Extract the (x, y) coordinate from the center of the cell holding the provided text.  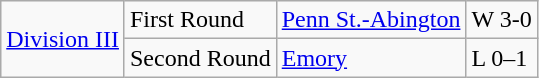
Emory (371, 58)
Division III (63, 39)
Penn St.-Abington (371, 20)
Second Round (200, 58)
L 0–1 (502, 58)
First Round (200, 20)
W 3-0 (502, 20)
